Identify which cell holds the provided text, then report its [x, y] central coordinate. 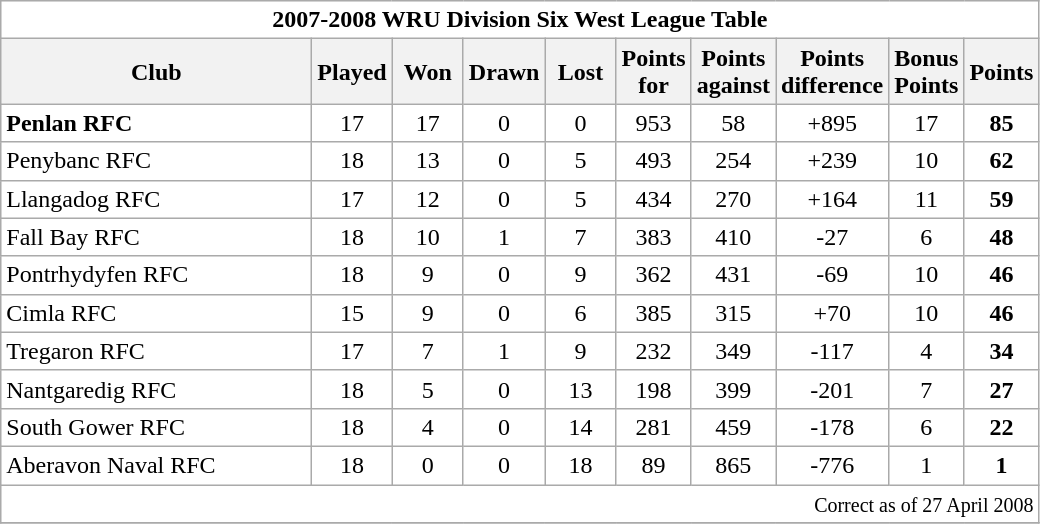
865 [733, 465]
South Gower RFC [156, 427]
12 [428, 199]
Pontrhydyfen RFC [156, 275]
14 [580, 427]
Cimla RFC [156, 313]
399 [733, 389]
-178 [832, 427]
Penybanc RFC [156, 161]
Played [352, 72]
62 [1002, 161]
Tregaron RFC [156, 351]
+164 [832, 199]
Fall Bay RFC [156, 237]
-776 [832, 465]
+70 [832, 313]
Bonus Points [926, 72]
-69 [832, 275]
349 [733, 351]
362 [654, 275]
Won [428, 72]
198 [654, 389]
270 [733, 199]
431 [733, 275]
48 [1002, 237]
58 [733, 123]
Club [156, 72]
89 [654, 465]
Points [1002, 72]
Points for [654, 72]
385 [654, 313]
232 [654, 351]
Penlan RFC [156, 123]
Points difference [832, 72]
Drawn [504, 72]
27 [1002, 389]
15 [352, 313]
59 [1002, 199]
Llangadog RFC [156, 199]
315 [733, 313]
-117 [832, 351]
2007-2008 WRU Division Six West League Table [520, 20]
410 [733, 237]
254 [733, 161]
85 [1002, 123]
11 [926, 199]
+239 [832, 161]
Aberavon Naval RFC [156, 465]
Nantgaredig RFC [156, 389]
-27 [832, 237]
22 [1002, 427]
493 [654, 161]
Lost [580, 72]
953 [654, 123]
-201 [832, 389]
Points against [733, 72]
+895 [832, 123]
459 [733, 427]
Correct as of 27 April 2008 [520, 503]
434 [654, 199]
383 [654, 237]
34 [1002, 351]
281 [654, 427]
